Capture the cell that displays the provided text and extract its (x, y) central coordinate. 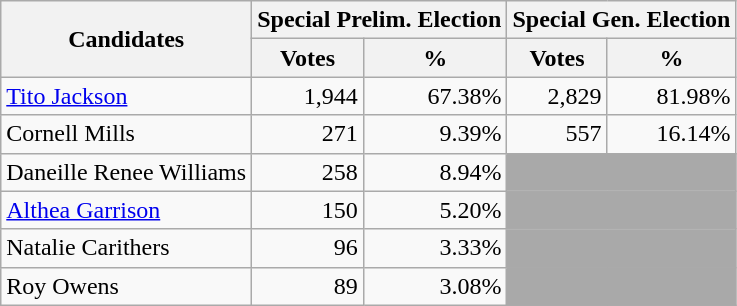
1,944 (308, 96)
Roy Owens (126, 286)
Natalie Carithers (126, 248)
96 (308, 248)
Althea Garrison (126, 210)
150 (308, 210)
557 (557, 134)
8.94% (435, 172)
9.39% (435, 134)
3.08% (435, 286)
Daneille Renee Williams (126, 172)
Special Gen. Election (622, 20)
16.14% (672, 134)
2,829 (557, 96)
258 (308, 172)
Special Prelim. Election (380, 20)
89 (308, 286)
3.33% (435, 248)
271 (308, 134)
67.38% (435, 96)
Cornell Mills (126, 134)
81.98% (672, 96)
Candidates (126, 39)
5.20% (435, 210)
Tito Jackson (126, 96)
